Extract the [X, Y] coordinate from the center of the cell holding the provided text.  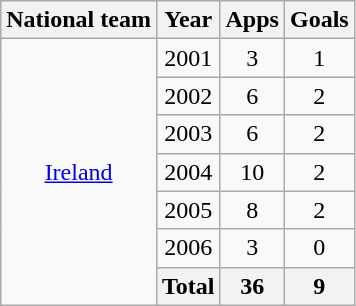
2003 [188, 134]
0 [319, 248]
2005 [188, 210]
2001 [188, 58]
8 [252, 210]
National team [79, 20]
2006 [188, 248]
Total [188, 286]
1 [319, 58]
36 [252, 286]
Year [188, 20]
Goals [319, 20]
9 [319, 286]
Ireland [79, 172]
10 [252, 172]
2004 [188, 172]
2002 [188, 96]
Apps [252, 20]
